Scan for the cell matching the given text and deliver its [x, y] coordinate at center. 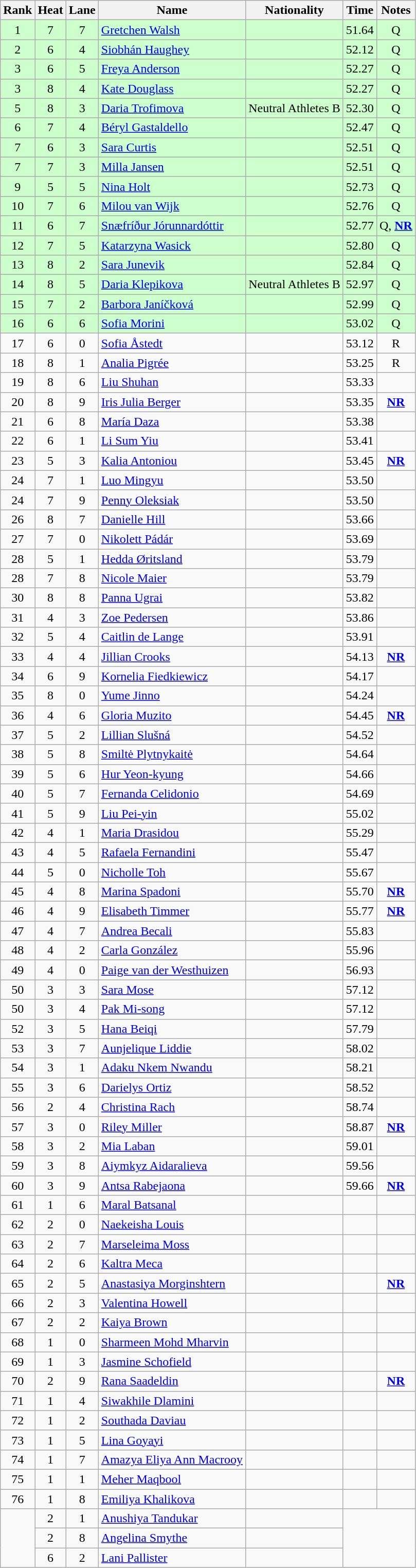
52.12 [360, 49]
Li Sum Yiu [172, 441]
53.41 [360, 441]
Jasmine Schofield [172, 1362]
Barbora Janíčková [172, 304]
21 [17, 421]
Hana Beiqi [172, 1029]
Southada Daviau [172, 1420]
Penny Oleksiak [172, 500]
31 [17, 618]
54.66 [360, 774]
Time [360, 10]
Nikolett Pádár [172, 539]
58.02 [360, 1048]
Luo Mingyu [172, 480]
Angelina Smythe [172, 1538]
Antsa Rabejaona [172, 1185]
Marseleima Moss [172, 1244]
52.99 [360, 304]
58.74 [360, 1107]
Naekeisha Louis [172, 1225]
Danielle Hill [172, 519]
Q, NR [396, 225]
58.52 [360, 1087]
54.45 [360, 715]
Mia Laban [172, 1146]
38 [17, 754]
Freya Anderson [172, 69]
Adaku Nkem Nwandu [172, 1068]
15 [17, 304]
52.80 [360, 245]
61 [17, 1205]
Milou van Wijk [172, 206]
Nationality [295, 10]
76 [17, 1499]
Gretchen Walsh [172, 30]
Nicole Maier [172, 578]
53.25 [360, 363]
Liu Shuhan [172, 382]
Sharmeen Mohd Mharvin [172, 1342]
Katarzyna Wasick [172, 245]
33 [17, 657]
54.64 [360, 754]
16 [17, 324]
47 [17, 931]
55 [17, 1087]
Jillian Crooks [172, 657]
Siobhán Haughey [172, 49]
53.35 [360, 402]
54.24 [360, 696]
53.66 [360, 519]
55.77 [360, 911]
54.13 [360, 657]
66 [17, 1303]
55.96 [360, 950]
Marina Spadoni [172, 892]
53.38 [360, 421]
23 [17, 461]
54.17 [360, 676]
Kornelia Fiedkiewicz [172, 676]
58 [17, 1146]
53.82 [360, 598]
49 [17, 970]
Gloria Muzito [172, 715]
71 [17, 1401]
Iris Julia Berger [172, 402]
72 [17, 1420]
Kaiya Brown [172, 1323]
55.47 [360, 852]
Kaltra Meca [172, 1264]
Zoe Pedersen [172, 618]
59.56 [360, 1166]
43 [17, 852]
53.12 [360, 343]
64 [17, 1264]
55.29 [360, 833]
62 [17, 1225]
63 [17, 1244]
10 [17, 206]
Aunjelique Liddie [172, 1048]
59.01 [360, 1146]
Fernanda Celidonio [172, 794]
Sofia Morini [172, 324]
Liu Pei-yin [172, 813]
53.33 [360, 382]
Daria Klepikova [172, 285]
María Daza [172, 421]
Yume Jinno [172, 696]
68 [17, 1342]
27 [17, 539]
Darielys Ortiz [172, 1087]
48 [17, 950]
20 [17, 402]
Béryl Gastaldello [172, 128]
Riley Miller [172, 1126]
58.87 [360, 1126]
Name [172, 10]
40 [17, 794]
Siwakhile Dlamini [172, 1401]
70 [17, 1381]
26 [17, 519]
12 [17, 245]
Carla González [172, 950]
Nina Holt [172, 186]
Lina Goyayi [172, 1440]
Sara Junevik [172, 265]
Rafaela Fernandini [172, 852]
65 [17, 1283]
11 [17, 225]
55.02 [360, 813]
Caitlin de Lange [172, 637]
Kate Douglass [172, 89]
34 [17, 676]
Lani Pallister [172, 1558]
Sara Curtis [172, 147]
22 [17, 441]
Lane [82, 10]
59 [17, 1166]
73 [17, 1440]
Sara Mose [172, 990]
56.93 [360, 970]
35 [17, 696]
46 [17, 911]
52.73 [360, 186]
Panna Ugrai [172, 598]
Kalia Antoniou [172, 461]
55.83 [360, 931]
53.91 [360, 637]
54 [17, 1068]
52 [17, 1029]
52.97 [360, 285]
Christina Rach [172, 1107]
Maria Drasidou [172, 833]
30 [17, 598]
Pak Mi-song [172, 1009]
Elisabeth Timmer [172, 911]
52.30 [360, 108]
Sofia Åstedt [172, 343]
Valentina Howell [172, 1303]
Rana Saadeldin [172, 1381]
55.67 [360, 872]
56 [17, 1107]
42 [17, 833]
54.52 [360, 735]
52.76 [360, 206]
Hur Yeon-kyung [172, 774]
41 [17, 813]
Analia Pigrée [172, 363]
Rank [17, 10]
52.84 [360, 265]
53.69 [360, 539]
Heat [50, 10]
53.45 [360, 461]
39 [17, 774]
14 [17, 285]
Lillian Slušná [172, 735]
Notes [396, 10]
52.47 [360, 128]
53 [17, 1048]
74 [17, 1459]
19 [17, 382]
Maral Batsanal [172, 1205]
Snæfríður Jórunnardóttir [172, 225]
57 [17, 1126]
36 [17, 715]
Meher Maqbool [172, 1479]
51.64 [360, 30]
58.21 [360, 1068]
18 [17, 363]
Paige van der Westhuizen [172, 970]
Andrea Becali [172, 931]
44 [17, 872]
Daria Trofimova [172, 108]
Emiliya Khalikova [172, 1499]
Anushiya Tandukar [172, 1519]
Hedda Øritsland [172, 558]
55.70 [360, 892]
67 [17, 1323]
Milla Jansen [172, 167]
45 [17, 892]
Anastasiya Morginshtern [172, 1283]
Nicholle Toh [172, 872]
37 [17, 735]
53.02 [360, 324]
Aiymkyz Aidaralieva [172, 1166]
Smiltė Plytnykaitė [172, 754]
59.66 [360, 1185]
32 [17, 637]
52.77 [360, 225]
60 [17, 1185]
57.79 [360, 1029]
Amazya Eliya Ann Macrooy [172, 1459]
75 [17, 1479]
54.69 [360, 794]
17 [17, 343]
69 [17, 1362]
53.86 [360, 618]
13 [17, 265]
